Find where the given text appears and provide that cell's center as (X, Y) coordinate. 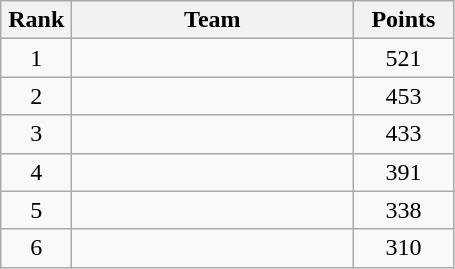
Team (212, 20)
433 (404, 134)
453 (404, 96)
391 (404, 172)
4 (36, 172)
Points (404, 20)
6 (36, 248)
338 (404, 210)
2 (36, 96)
310 (404, 248)
1 (36, 58)
521 (404, 58)
Rank (36, 20)
3 (36, 134)
5 (36, 210)
